Detect which cell encompasses the target text, then output its [X, Y] center coordinate. 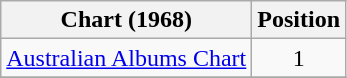
Position [299, 20]
Australian Albums Chart [126, 58]
1 [299, 58]
Chart (1968) [126, 20]
